Determine the [X, Y] coordinate at the center of the cell enclosing the given text.  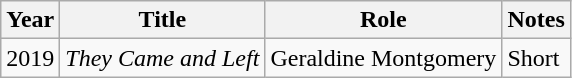
Notes [536, 20]
2019 [30, 58]
Title [162, 20]
Short [536, 58]
They Came and Left [162, 58]
Geraldine Montgomery [384, 58]
Role [384, 20]
Year [30, 20]
